Determine the [x, y] coordinate at the center of the cell enclosing the given text.  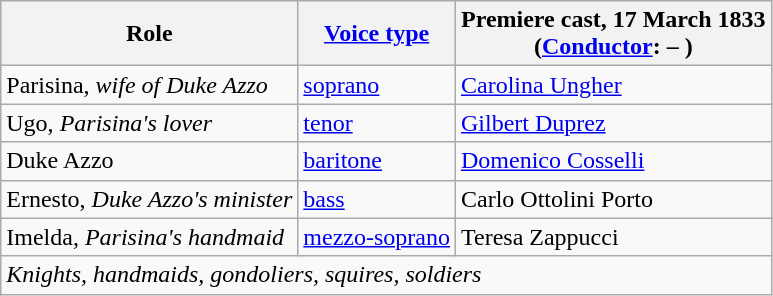
mezzo-soprano [377, 237]
soprano [377, 85]
Teresa Zappucci [613, 237]
Voice type [377, 34]
tenor [377, 123]
Premiere cast, 17 March 1833(Conductor: – ) [613, 34]
Ernesto, Duke Azzo's minister [150, 199]
baritone [377, 161]
Duke Azzo [150, 161]
Carolina Ungher [613, 85]
Ugo, Parisina's lover [150, 123]
Gilbert Duprez [613, 123]
Role [150, 34]
Domenico Cosselli [613, 161]
Parisina, wife of Duke Azzo [150, 85]
Knights, handmaids, gondoliers, squires, soldiers [386, 275]
Carlo Ottolini Porto [613, 199]
bass [377, 199]
Imelda, Parisina's handmaid [150, 237]
